Output the [x, y] coordinate of the center of the cell containing the given text.  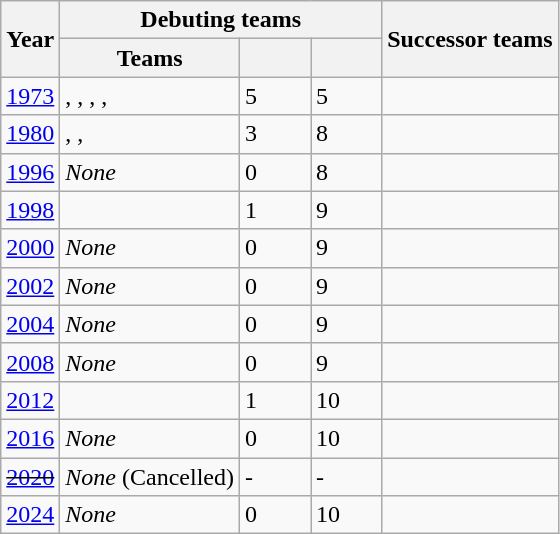
1980 [30, 134]
2024 [30, 515]
Year [30, 39]
2020 [30, 477]
, , [150, 134]
2000 [30, 248]
Debuting teams [221, 20]
2012 [30, 400]
Teams [150, 58]
, , , , [150, 96]
2008 [30, 362]
1996 [30, 172]
1973 [30, 96]
2016 [30, 438]
None (Cancelled) [150, 477]
2002 [30, 286]
2004 [30, 324]
1998 [30, 210]
3 [274, 134]
Successor teams [470, 39]
